Search for the cell housing the specified text and yield its (X, Y) center coordinate. 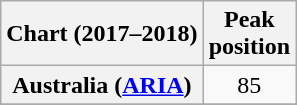
Chart (2017–2018) (102, 34)
Australia (ARIA) (102, 85)
Peakposition (249, 34)
85 (249, 85)
